Search for the cell housing the specified text and yield its [X, Y] center coordinate. 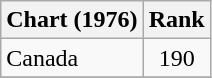
Canada [72, 58]
190 [176, 58]
Rank [176, 20]
Chart (1976) [72, 20]
